Extract the [x, y] coordinate from the center of the cell holding the provided text.  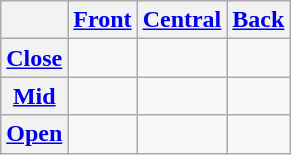
Mid [34, 96]
Open [34, 134]
Central [182, 20]
Back [258, 20]
Front [102, 20]
Close [34, 58]
